Detect which cell encompasses the target text, then output its [X, Y] center coordinate. 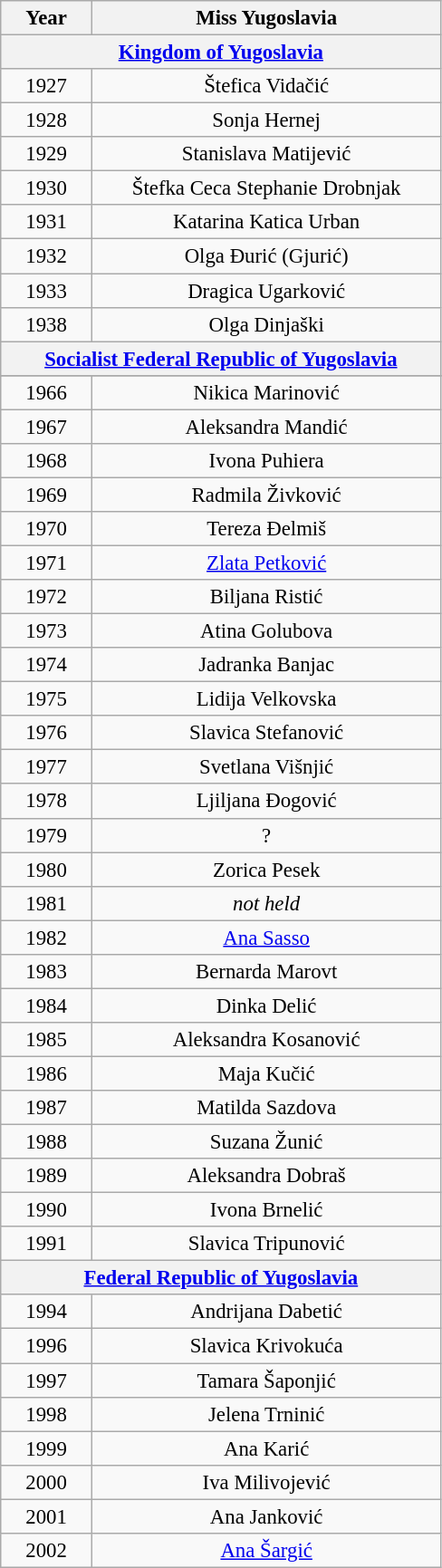
2000 [47, 1482]
Ljiljana Đogović [266, 802]
Matilda Sazdova [266, 1108]
1986 [47, 1073]
Štefica Vidačić [266, 86]
1978 [47, 802]
Jadranka Banjac [266, 665]
Iva Milivojević [266, 1482]
Jelena Trninić [266, 1414]
1994 [47, 1313]
1975 [47, 699]
1976 [47, 733]
Nikica Marinović [266, 392]
Ana Šargić [266, 1551]
Suzana Žunić [266, 1142]
1931 [47, 222]
1996 [47, 1346]
1983 [47, 972]
1990 [47, 1210]
1967 [47, 427]
1977 [47, 767]
Katarina Katica Urban [266, 222]
Dinka Delić [266, 1005]
Svetlana Višnjić [266, 767]
1938 [47, 324]
Bernarda Marovt [266, 972]
1987 [47, 1108]
1998 [47, 1414]
1997 [47, 1380]
Slavica Stefanović [266, 733]
1927 [47, 86]
Tereza Đelmiš [266, 529]
Lidija Velkovska [266, 699]
2002 [47, 1551]
1928 [47, 120]
Aleksandra Kosanović [266, 1040]
2001 [47, 1516]
Štefka Ceca Stephanie Drobnjak [266, 188]
1929 [47, 154]
Ana Karić [266, 1448]
Aleksandra Dobraš [266, 1176]
1970 [47, 529]
1999 [47, 1448]
Year [47, 18]
Atina Golubova [266, 631]
Dragica Ugarković [266, 291]
1989 [47, 1176]
1973 [47, 631]
Ana Janković [266, 1516]
1984 [47, 1005]
Federal Republic of Yugoslavia [221, 1278]
1933 [47, 291]
Andrijana Dabetić [266, 1313]
1988 [47, 1142]
1974 [47, 665]
1968 [47, 461]
Olga Đurić (Gjurić) [266, 256]
Sonja Hernej [266, 120]
1979 [47, 835]
1985 [47, 1040]
Biljana Ristić [266, 597]
Stanislava Matijević [266, 154]
Zlata Petković [266, 563]
1972 [47, 597]
1969 [47, 495]
Olga Dinjaški [266, 324]
Ivona Puhiera [266, 461]
1991 [47, 1244]
not held [266, 903]
Slavica Tripunović [266, 1244]
1982 [47, 938]
Kingdom of Yugoslavia [221, 53]
Ivona Brnelić [266, 1210]
1980 [47, 870]
Radmila Živković [266, 495]
? [266, 835]
Miss Yugoslavia [266, 18]
Ana Sasso [266, 938]
1966 [47, 392]
Slavica Krivokuća [266, 1346]
Tamara Šaponjić [266, 1380]
1971 [47, 563]
1981 [47, 903]
Aleksandra Mandić [266, 427]
Socialist Federal Republic of Yugoslavia [221, 359]
1930 [47, 188]
Maja Kučić [266, 1073]
Zorica Pesek [266, 870]
1932 [47, 256]
